Return (x, y) of the center of cell containing provided text 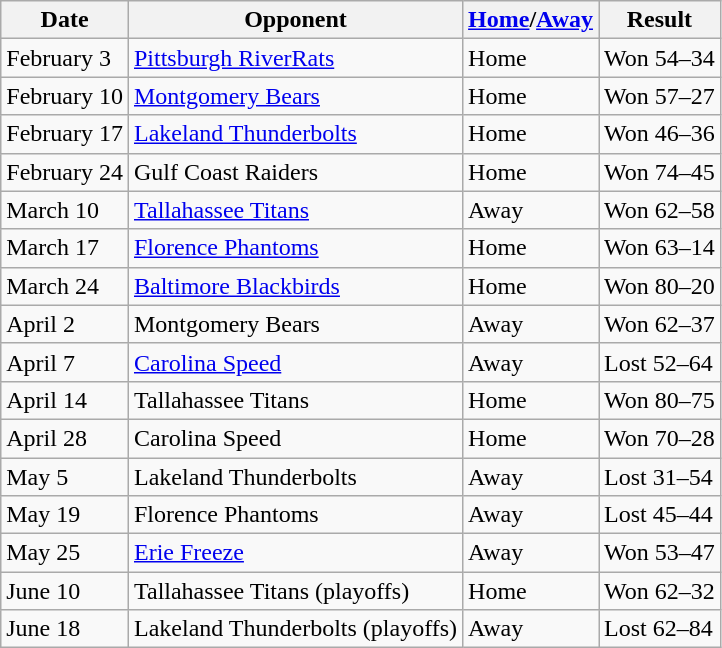
Won 63–14 (659, 248)
June 18 (65, 629)
Lost 52–64 (659, 362)
February 3 (65, 58)
Lost 31–54 (659, 477)
Erie Freeze (295, 553)
Won 62–32 (659, 591)
Gulf Coast Raiders (295, 172)
Won 53–47 (659, 553)
Home/Away (531, 20)
March 24 (65, 286)
February 17 (65, 134)
Opponent (295, 20)
Baltimore Blackbirds (295, 286)
Lakeland Thunderbolts (playoffs) (295, 629)
February 10 (65, 96)
Date (65, 20)
May 5 (65, 477)
Result (659, 20)
April 7 (65, 362)
April 28 (65, 438)
Won 54–34 (659, 58)
Won 70–28 (659, 438)
June 10 (65, 591)
May 19 (65, 515)
Won 80–20 (659, 286)
Won 57–27 (659, 96)
Tallahassee Titans (playoffs) (295, 591)
Lost 62–84 (659, 629)
April 2 (65, 324)
Lost 45–44 (659, 515)
Pittsburgh RiverRats (295, 58)
April 14 (65, 400)
May 25 (65, 553)
Won 62–37 (659, 324)
Won 62–58 (659, 210)
Won 80–75 (659, 400)
March 17 (65, 248)
Won 74–45 (659, 172)
February 24 (65, 172)
Won 46–36 (659, 134)
March 10 (65, 210)
